Scan for the cell matching the given text and deliver its (X, Y) coordinate at center. 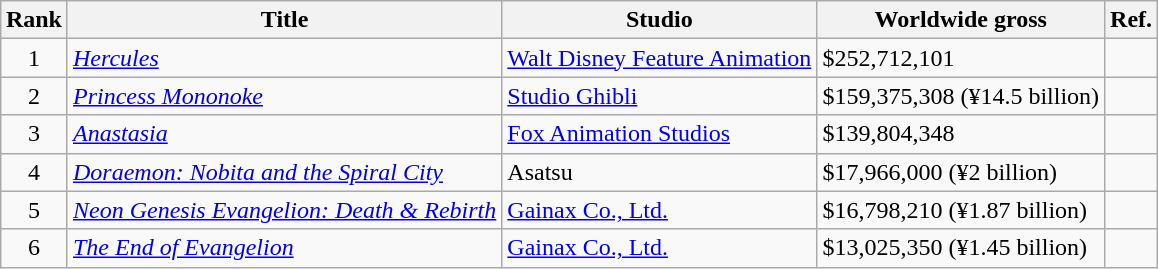
$252,712,101 (961, 58)
5 (34, 210)
$13,025,350 (¥1.45 billion) (961, 248)
Hercules (284, 58)
Doraemon: Nobita and the Spiral City (284, 172)
3 (34, 134)
1 (34, 58)
$16,798,210 (¥1.87 billion) (961, 210)
Studio Ghibli (660, 96)
Worldwide gross (961, 20)
4 (34, 172)
Anastasia (284, 134)
$139,804,348 (961, 134)
Title (284, 20)
2 (34, 96)
Studio (660, 20)
$159,375,308 (¥14.5 billion) (961, 96)
$17,966,000 (¥2 billion) (961, 172)
Asatsu (660, 172)
Walt Disney Feature Animation (660, 58)
Fox Animation Studios (660, 134)
Neon Genesis Evangelion: Death & Rebirth (284, 210)
Rank (34, 20)
6 (34, 248)
Ref. (1132, 20)
Princess Mononoke (284, 96)
The End of Evangelion (284, 248)
